Identify which cell holds the provided text, then report its [X, Y] central coordinate. 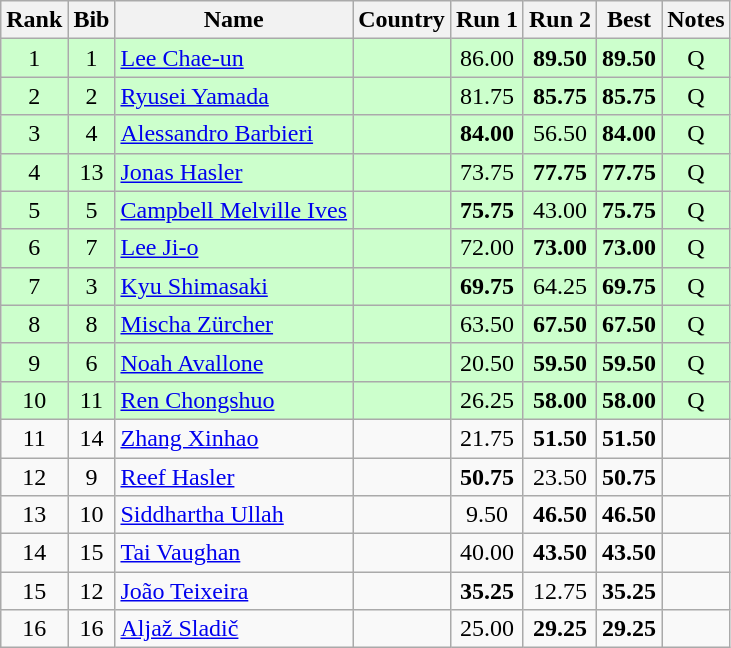
Alessandro Barbieri [234, 134]
Reef Hasler [234, 477]
Ren Chongshuo [234, 400]
20.50 [486, 362]
Kyu Shimasaki [234, 286]
Campbell Melville Ives [234, 210]
Mischa Zürcher [234, 324]
Country [402, 20]
Zhang Xinhao [234, 438]
Best [630, 20]
João Teixeira [234, 591]
Notes [696, 20]
43.00 [560, 210]
23.50 [560, 477]
Run 2 [560, 20]
12.75 [560, 591]
Bib [92, 20]
73.75 [486, 172]
81.75 [486, 96]
Lee Chae-un [234, 58]
Name [234, 20]
Rank [34, 20]
63.50 [486, 324]
64.25 [560, 286]
25.00 [486, 629]
Ryusei Yamada [234, 96]
72.00 [486, 248]
Run 1 [486, 20]
Aljaž Sladič [234, 629]
40.00 [486, 553]
Noah Avallone [234, 362]
21.75 [486, 438]
Tai Vaughan [234, 553]
Siddhartha Ullah [234, 515]
86.00 [486, 58]
9.50 [486, 515]
26.25 [486, 400]
56.50 [560, 134]
Jonas Hasler [234, 172]
Lee Ji-o [234, 248]
